Scan for the cell matching the given text and deliver its (X, Y) coordinate at center. 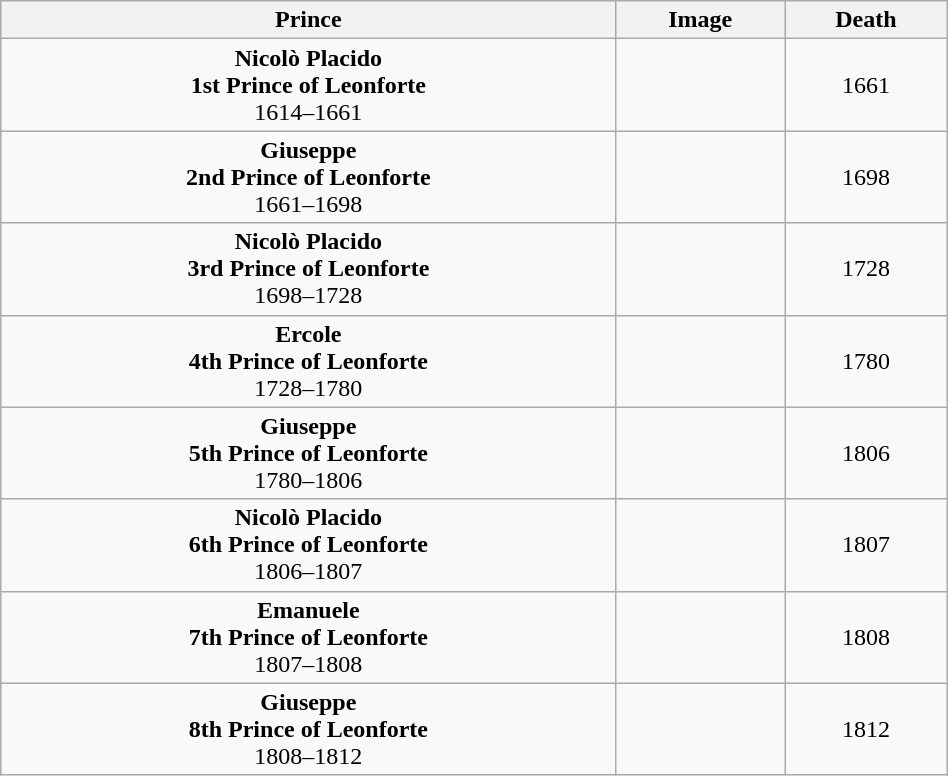
1698 (866, 177)
Giuseppe 2nd Prince of Leonforte1661–1698 (308, 177)
Giuseppe 8th Prince of Leonforte1808–1812 (308, 729)
1812 (866, 729)
Giuseppe 5th Prince of Leonforte1780–1806 (308, 453)
1808 (866, 637)
Emanuele 7th Prince of Leonforte1807–1808 (308, 637)
Nicolò Placido 6th Prince of Leonforte1806–1807 (308, 545)
Ercole 4th Prince of Leonforte1728–1780 (308, 361)
1806 (866, 453)
1661 (866, 85)
Nicolò Placido 1st Prince of Leonforte1614–1661 (308, 85)
Nicolò Placido 3rd Prince of Leonforte1698–1728 (308, 269)
Image (700, 20)
1807 (866, 545)
1780 (866, 361)
Death (866, 20)
1728 (866, 269)
Prince (308, 20)
